Scan for the cell matching the given text and deliver its (x, y) coordinate at center. 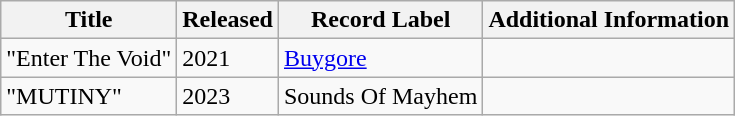
Title (89, 20)
Buygore (380, 58)
2021 (228, 58)
Released (228, 20)
Additional Information (609, 20)
"Enter The Void" (89, 58)
2023 (228, 96)
Record Label (380, 20)
Sounds Of Mayhem (380, 96)
"MUTINY" (89, 96)
